Find where the given text appears and provide that cell's center as [x, y] coordinate. 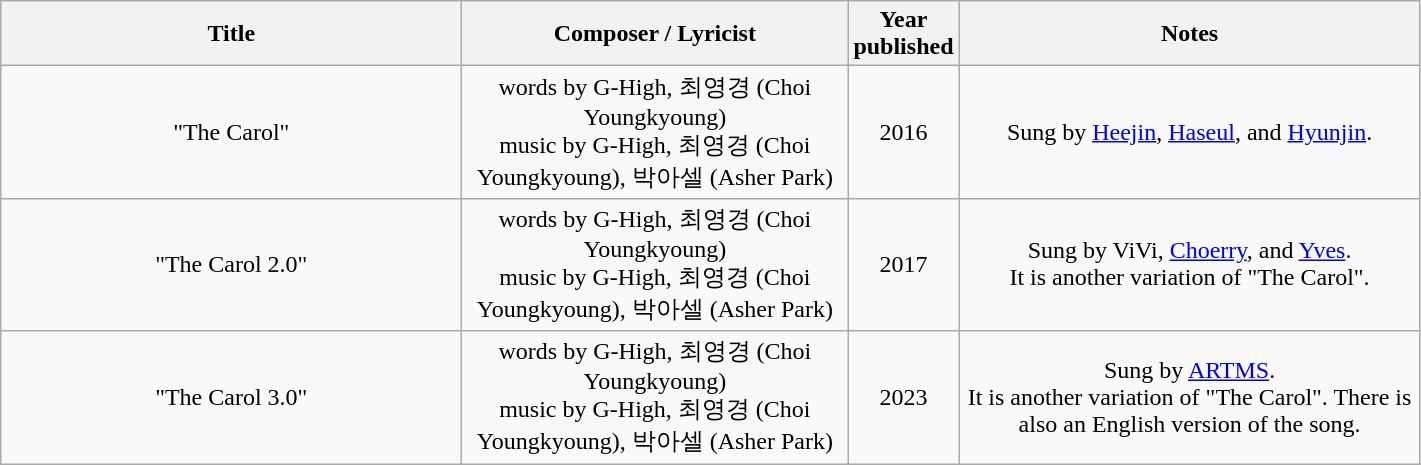
Year published [904, 34]
"The Carol 2.0" [232, 264]
2017 [904, 264]
"The Carol" [232, 132]
Sung by ViVi, Choerry, and Yves.It is another variation of "The Carol". [1190, 264]
Composer / Lyricist [655, 34]
Sung by Heejin, Haseul, and Hyunjin. [1190, 132]
Notes [1190, 34]
2023 [904, 398]
"The Carol 3.0" [232, 398]
Sung by ARTMS.It is another variation of "The Carol". There is also an English version of the song. [1190, 398]
2016 [904, 132]
Title [232, 34]
